Find where the given text appears and provide that cell's center as [x, y] coordinate. 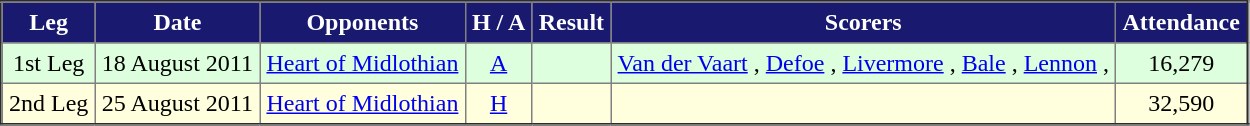
Leg [49, 22]
25 August 2011 [178, 103]
32,590 [1182, 103]
Opponents [362, 22]
A [498, 63]
18 August 2011 [178, 63]
H / A [498, 22]
Van der Vaart , Defoe , Livermore , Bale , Lennon , [864, 63]
Result [572, 22]
Scorers [864, 22]
Date [178, 22]
1st Leg [49, 63]
H [498, 103]
16,279 [1182, 63]
Attendance [1182, 22]
2nd Leg [49, 103]
